Identify which cell holds the provided text, then report its (X, Y) central coordinate. 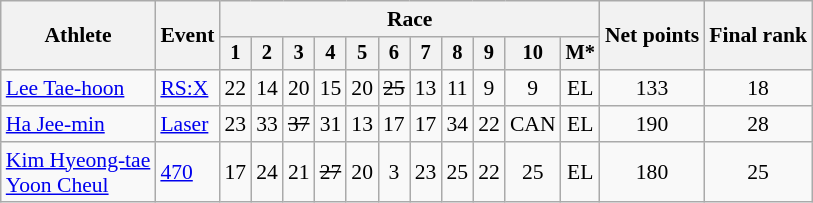
133 (652, 88)
21 (299, 172)
33 (267, 124)
4 (331, 54)
37 (299, 124)
14 (267, 88)
470 (187, 172)
31 (331, 124)
2 (267, 54)
18 (758, 88)
1 (235, 54)
28 (758, 124)
RS:X (187, 88)
M* (580, 54)
Athlete (78, 36)
6 (394, 54)
CAN (533, 124)
180 (652, 172)
190 (652, 124)
Laser (187, 124)
15 (331, 88)
Net points (652, 36)
Ha Jee-min (78, 124)
Event (187, 36)
11 (457, 88)
10 (533, 54)
Lee Tae-hoon (78, 88)
5 (362, 54)
Final rank (758, 36)
27 (331, 172)
Kim Hyeong-taeYoon Cheul (78, 172)
Race (409, 19)
8 (457, 54)
24 (267, 172)
7 (426, 54)
34 (457, 124)
